Capture the cell that displays the provided text and extract its (x, y) central coordinate. 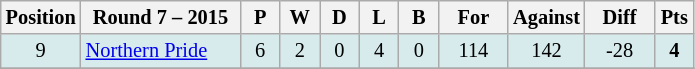
6 (260, 51)
Pts (674, 17)
Diff (620, 17)
-28 (620, 51)
Northern Pride (161, 51)
142 (546, 51)
Against (546, 17)
D (340, 17)
2 (300, 51)
9 (41, 51)
Position (41, 17)
Round 7 – 2015 (161, 17)
W (300, 17)
B (419, 17)
P (260, 17)
114 (474, 51)
For (474, 17)
L (379, 17)
